Identify which cell holds the provided text, then report its [X, Y] central coordinate. 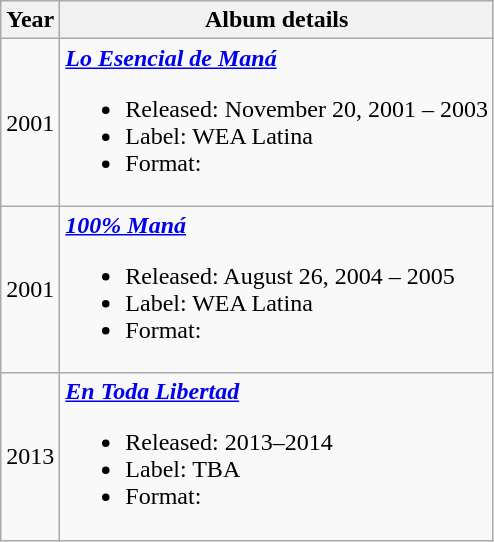
Lo Esencial de ManáReleased: November 20, 2001 – 2003Label: WEA LatinaFormat: [277, 122]
100% ManáReleased: August 26, 2004 – 2005Label: WEA LatinaFormat: [277, 290]
Year [30, 20]
2013 [30, 456]
En Toda LibertadReleased: 2013–2014Label: TBAFormat: [277, 456]
Album details [277, 20]
